Pinpoint the cell where the given text exists, returning its (X, Y) midpoint coordinate. 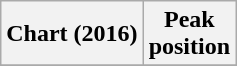
Peak position (189, 34)
Chart (2016) (72, 34)
